Return the (x, y) coordinate for the center point of the cell that contains the specified text.  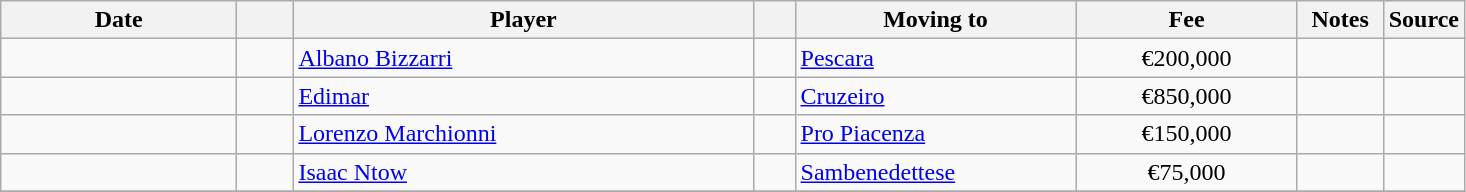
Sambenedettese (936, 172)
Player (524, 20)
Moving to (936, 20)
Pescara (936, 58)
Fee (1186, 20)
Isaac Ntow (524, 172)
Notes (1340, 20)
Albano Bizzarri (524, 58)
€150,000 (1186, 134)
Source (1424, 20)
Date (119, 20)
Edimar (524, 96)
€200,000 (1186, 58)
Lorenzo Marchionni (524, 134)
Pro Piacenza (936, 134)
€850,000 (1186, 96)
Cruzeiro (936, 96)
€75,000 (1186, 172)
